Capture the cell that displays the provided text and extract its (X, Y) central coordinate. 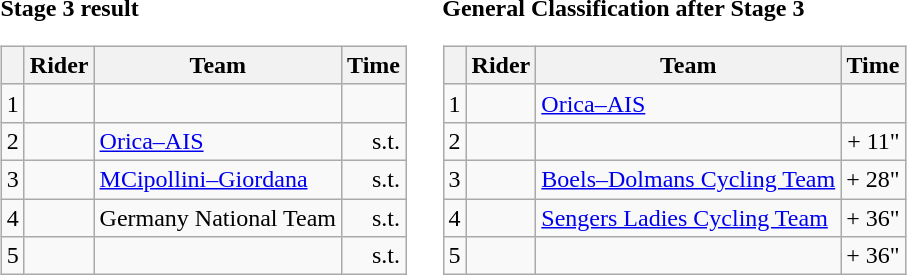
+ 28" (873, 179)
MCipollini–Giordana (218, 179)
Germany National Team (218, 217)
Sengers Ladies Cycling Team (688, 217)
Boels–Dolmans Cycling Team (688, 179)
+ 11" (873, 141)
